Search for the cell housing the specified text and yield its (X, Y) center coordinate. 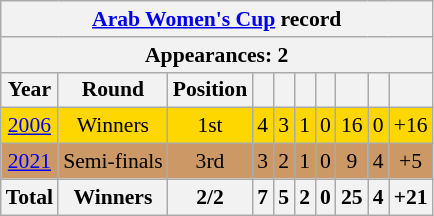
+21 (411, 197)
5 (284, 197)
2/2 (210, 197)
1st (210, 126)
9 (352, 162)
+5 (411, 162)
+16 (411, 126)
Position (210, 90)
25 (352, 197)
Year (30, 90)
2006 (30, 126)
16 (352, 126)
Total (30, 197)
Round (113, 90)
2021 (30, 162)
7 (262, 197)
Appearances: 2 (217, 55)
Semi-finals (113, 162)
3rd (210, 162)
Arab Women's Cup record (217, 19)
